Extract the (X, Y) coordinate from the center of the cell holding the provided text.  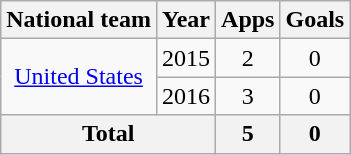
2 (248, 58)
Total (108, 134)
Year (186, 20)
2016 (186, 96)
5 (248, 134)
2015 (186, 58)
National team (79, 20)
Apps (248, 20)
Goals (315, 20)
3 (248, 96)
United States (79, 77)
